For the text-containing cell, return its midpoint in (x, y) coordinate format. 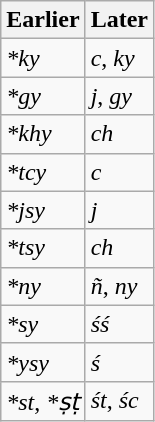
śś (119, 324)
Earlier (43, 20)
ś (119, 362)
*tcy (43, 172)
*ny (43, 286)
*khy (43, 134)
*jsy (43, 210)
ñ, ny (119, 286)
*st, *ṣṭ (43, 401)
c (119, 172)
*sy (43, 324)
*ysy (43, 362)
j (119, 210)
Later (119, 20)
śt, śc (119, 401)
c, ky (119, 58)
*tsy (43, 248)
j, gy (119, 96)
*ky (43, 58)
*gy (43, 96)
